Detect which cell encompasses the target text, then output its [X, Y] center coordinate. 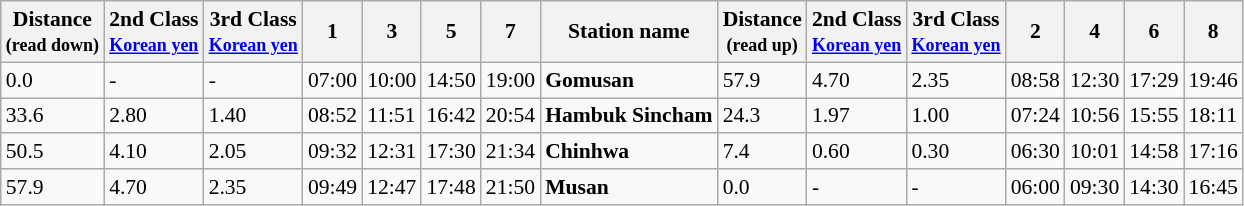
4 [1094, 32]
1.97 [857, 116]
Chinhwa [628, 152]
19:46 [1214, 80]
14:30 [1154, 187]
20:54 [510, 116]
12:31 [392, 152]
7.4 [762, 152]
Distance(read down) [52, 32]
Gomusan [628, 80]
Hambuk Sincham [628, 116]
Distance(read up) [762, 32]
16:45 [1214, 187]
6 [1154, 32]
24.3 [762, 116]
11:51 [392, 116]
08:58 [1036, 80]
21:34 [510, 152]
Station name [628, 32]
2.80 [154, 116]
09:30 [1094, 187]
17:16 [1214, 152]
10:56 [1094, 116]
50.5 [52, 152]
10:01 [1094, 152]
09:32 [332, 152]
8 [1214, 32]
1.40 [254, 116]
12:47 [392, 187]
06:00 [1036, 187]
17:48 [450, 187]
14:50 [450, 80]
17:29 [1154, 80]
1 [332, 32]
10:00 [392, 80]
08:52 [332, 116]
2.05 [254, 152]
17:30 [450, 152]
7 [510, 32]
Musan [628, 187]
14:58 [1154, 152]
19:00 [510, 80]
33.6 [52, 116]
07:24 [1036, 116]
4.10 [154, 152]
1.00 [956, 116]
07:00 [332, 80]
5 [450, 32]
15:55 [1154, 116]
2 [1036, 32]
09:49 [332, 187]
0.30 [956, 152]
21:50 [510, 187]
18:11 [1214, 116]
0.60 [857, 152]
16:42 [450, 116]
3 [392, 32]
06:30 [1036, 152]
12:30 [1094, 80]
